Output the [x, y] coordinate of the center of the cell containing the given text.  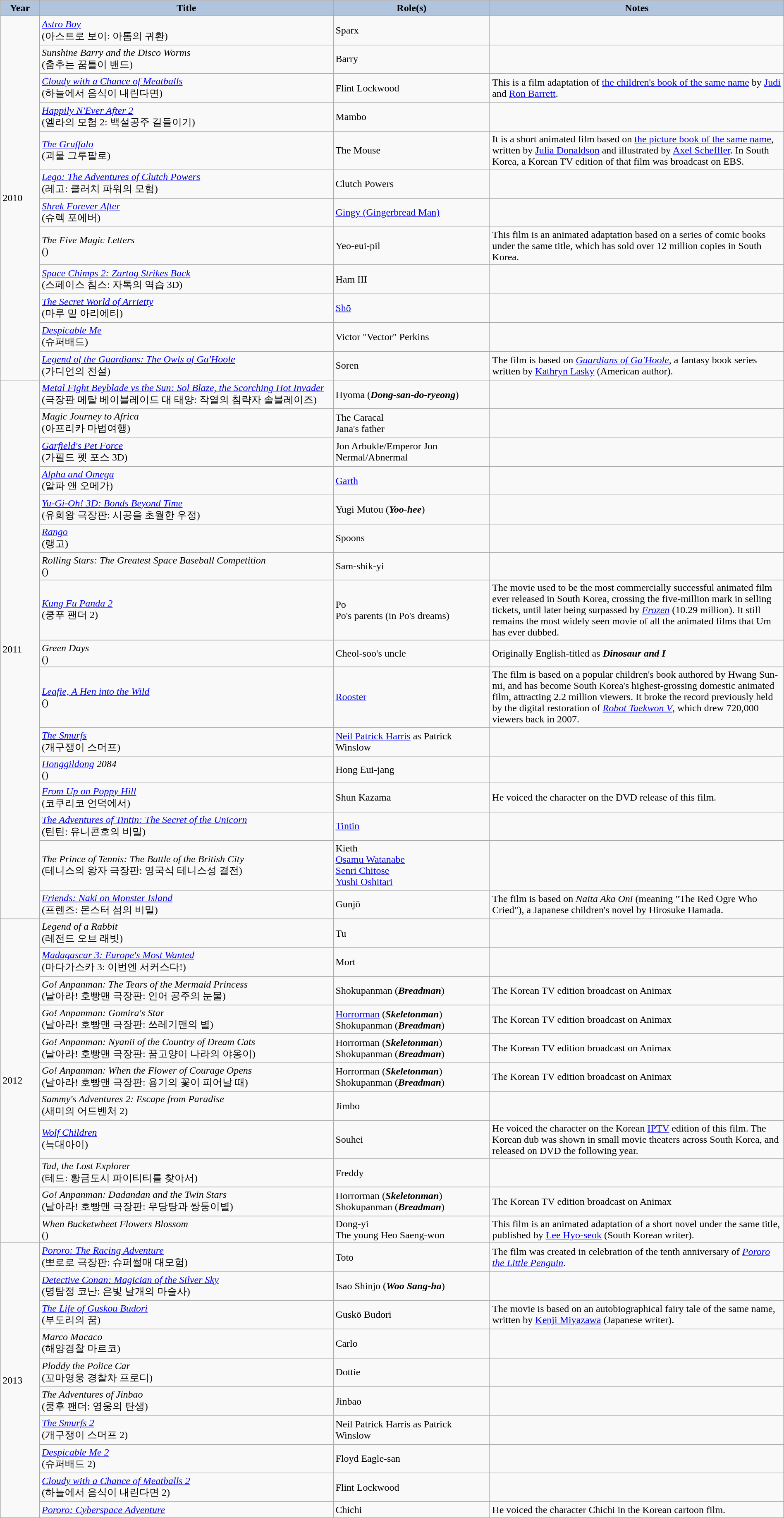
The film is based on Guardians of Ga'Hoole, a fantasy book series written by Kathryn Lasky (American author). [637, 366]
This is a film adaptation of the children's book of the same name by Judi and Ron Barrett. [637, 88]
The film was created in celebration of the tenth anniversary of Pororo the Little Penguin. [637, 1257]
Rolling Stars: The Greatest Space Baseball Competition() [186, 566]
This film is an animated adaptation of a short novel under the same title, published by Lee Hyo-seok (South Korean writer). [637, 1230]
Role(s) [412, 8]
Mambo [412, 117]
Lego: The Adventures of Clutch Powers(레고: 클러치 파워의 모험) [186, 184]
The CaracalJana's father [412, 423]
Chichi [412, 1510]
The Life of Guskou Budori(부도리의 꿈) [186, 1315]
2010 [20, 198]
Shun Kazama [412, 798]
Jon Arbukle/Emperor JonNermal/Abnermal [412, 452]
Jinbao [412, 1401]
Shō [412, 308]
Sammy's Adventures 2: Escape from Paradise(새미의 어드벤처 2) [186, 1106]
Dong-yiThe young Heo Saeng-won [412, 1230]
Despicable Me(슈퍼배드) [186, 337]
Go! Anpanman: Dadandan and the Twin Stars(날아라! 호빵맨 극장판: 우당탕과 쌍둥이별) [186, 1201]
Tu [412, 933]
Green Days() [186, 654]
Go! Anpanman: The Tears of the Mermaid Princess(날아라! 호빵맨 극장판: 인어 공주의 눈물) [186, 991]
Cloudy with a Chance of Meatballs 2(하늘에서 음식이 내린다면 2) [186, 1487]
Pororo: The Racing Adventure(뽀로로 극장판: 슈퍼썰매 대모험) [186, 1257]
Shrek Forever After(슈렉 포에버) [186, 213]
The Five Magic Letters() [186, 246]
The Mouse [412, 150]
Sam-shik-yi [412, 566]
Cheol-soo's uncle [412, 654]
Legend of a Rabbit(레전드 오브 래빗) [186, 933]
Mort [412, 962]
The film is based on Naita Aka Oni (meaning "The Red Ogre Who Cried"), a Japanese children's novel by Hirosuke Hamada. [637, 904]
Carlo [412, 1343]
PoPo's parents (in Po's dreams) [412, 610]
Metal Fight Beyblade vs the Sun: Sol Blaze, the Scorching Hot Invader(극장판 메탈 베이블레이드 대 태양: 작열의 침략자 솔블레이즈) [186, 395]
He voiced the character on the DVD release of this film. [637, 798]
Jimbo [412, 1106]
Garfield's Pet Force(가필드 펫 포스 3D) [186, 452]
Gunjō [412, 904]
Yeo-eui-pil [412, 246]
KiethOsamu WatanabeSenri ChitoseYushi Oshitari [412, 866]
The Adventures of Jinbao(쿵후 팬더: 영웅의 탄생) [186, 1401]
Honggildong 2084() [186, 770]
Dottie [412, 1372]
Astro Boy(아스트로 보이: 아톰의 귀환) [186, 31]
Originally English-titled as Dinosaur and I [637, 654]
Floyd Eagle-san [412, 1459]
Rooster [412, 697]
Isao Shinjo (Woo Sang-ha) [412, 1286]
Spoons [412, 538]
Kung Fu Panda 2(쿵푸 팬더 2) [186, 610]
Garth [412, 481]
Shokupanman (Breadman) [412, 991]
Victor "Vector" Perkins [412, 337]
Tintin [412, 826]
The Smurfs(개구쟁이 스머프) [186, 742]
He voiced the character Chichi in the Korean cartoon film. [637, 1510]
Magic Journey to Africa(아프리카 마법여행) [186, 423]
Toto [412, 1257]
Clutch Powers [412, 184]
When Bucketwheet Flowers Blossom() [186, 1230]
Go! Anpanman: Nyanii of the Country of Dream Cats(날아라! 호빵맨 극장판: 꿈고양이 나라의 야옹이) [186, 1048]
The Gruffalo(괴물 그루팔로) [186, 150]
Ham III [412, 279]
Marco Macaco(해양경찰 마르코) [186, 1343]
Ploddy the Police Car(꼬마영웅 경찰차 프로디) [186, 1372]
Sunshine Barry and the Disco Worms(춤추는 꿈틀이 밴드) [186, 59]
Friends: Naki on Monster Island(프렌즈: 몬스터 섬의 비밀) [186, 904]
This film is an animated adaptation based on a series of comic books under the same title, which has sold over 12 million copies in South Korea. [637, 246]
Notes [637, 8]
Guskō Budori [412, 1315]
Title [186, 8]
Happily N'Ever After 2(엘라의 모험 2: 백설공주 길들이기) [186, 117]
Wolf Children(늑대아이) [186, 1139]
Leafie, A Hen into the Wild() [186, 697]
Space Chimps 2: Zartog Strikes Back(스페이스 침스: 자톡의 역습 3D) [186, 279]
Yu-Gi-Oh! 3D: Bonds Beyond Time(유희왕 극장판: 시공을 초월한 우정) [186, 510]
Hyoma (Dong-san-do-ryeong) [412, 395]
Cloudy with a Chance of Meatballs(하늘에서 음식이 내린다면) [186, 88]
From Up on Poppy Hill(코쿠리코 언덕에서) [186, 798]
The movie is based on an autobiographical fairy tale of the same name, written by Kenji Miyazawa (Japanese writer). [637, 1315]
Detective Conan: Magician of the Silver Sky(명탐정 코난: 은빛 날개의 마술사) [186, 1286]
Yugi Mutou (Yoo-hee) [412, 510]
Barry [412, 59]
Sparx [412, 31]
Tad, the Lost Explorer(테드: 황금도시 파이티티를 찾아서) [186, 1173]
Go! Anpanman: Gomira's Star(날아라! 호빵맨 극장판: 쓰레기맨의 별) [186, 1019]
Legend of the Guardians: The Owls of Ga'Hoole(가디언의 전설) [186, 366]
Souhei [412, 1139]
Pororo: Cyberspace Adventure [186, 1510]
Go! Anpanman: When the Flower of Courage Opens(날아라! 호빵맨 극장판: 용기의 꽃이 피어날 때) [186, 1077]
Despicable Me 2(슈퍼배드 2) [186, 1459]
2011 [20, 650]
Alpha and Omega(알파 앤 오메가) [186, 481]
The Prince of Tennis: The Battle of the British City(테니스의 왕자 극장판: 영국식 테니스성 결전) [186, 866]
Madagascar 3: Europe's Most Wanted(마다가스카 3: 이번엔 서커스다!) [186, 962]
Rango(랭고) [186, 538]
The Adventures of Tintin: The Secret of the Unicorn(틴틴: 유니콘호의 비밀) [186, 826]
2013 [20, 1380]
The Smurfs 2(개구쟁이 스머프 2) [186, 1430]
Gingy (Gingerbread Man) [412, 213]
2012 [20, 1081]
Freddy [412, 1173]
Soren [412, 366]
The Secret World of Arrietty(마루 밑 아리에티) [186, 308]
Hong Eui-jang [412, 770]
Year [20, 8]
